Detect which cell encompasses the target text, then output its (x, y) center coordinate. 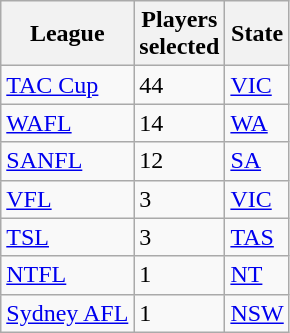
WAFL (68, 123)
TAS (257, 237)
SA (257, 161)
TSL (68, 237)
SANFL (68, 161)
League (68, 34)
14 (180, 123)
Sydney AFL (68, 313)
Playersselected (180, 34)
44 (180, 85)
NT (257, 275)
NSW (257, 313)
NTFL (68, 275)
12 (180, 161)
VFL (68, 199)
State (257, 34)
WA (257, 123)
TAC Cup (68, 85)
